Provide the [x, y] coordinate of the cell's center where the given text is located.  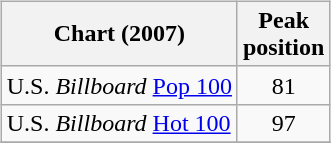
U.S. Billboard Pop 100 [119, 85]
U.S. Billboard Hot 100 [119, 123]
Chart (2007) [119, 34]
81 [283, 85]
Peakposition [283, 34]
97 [283, 123]
